Return [X, Y] of the center of cell containing provided text 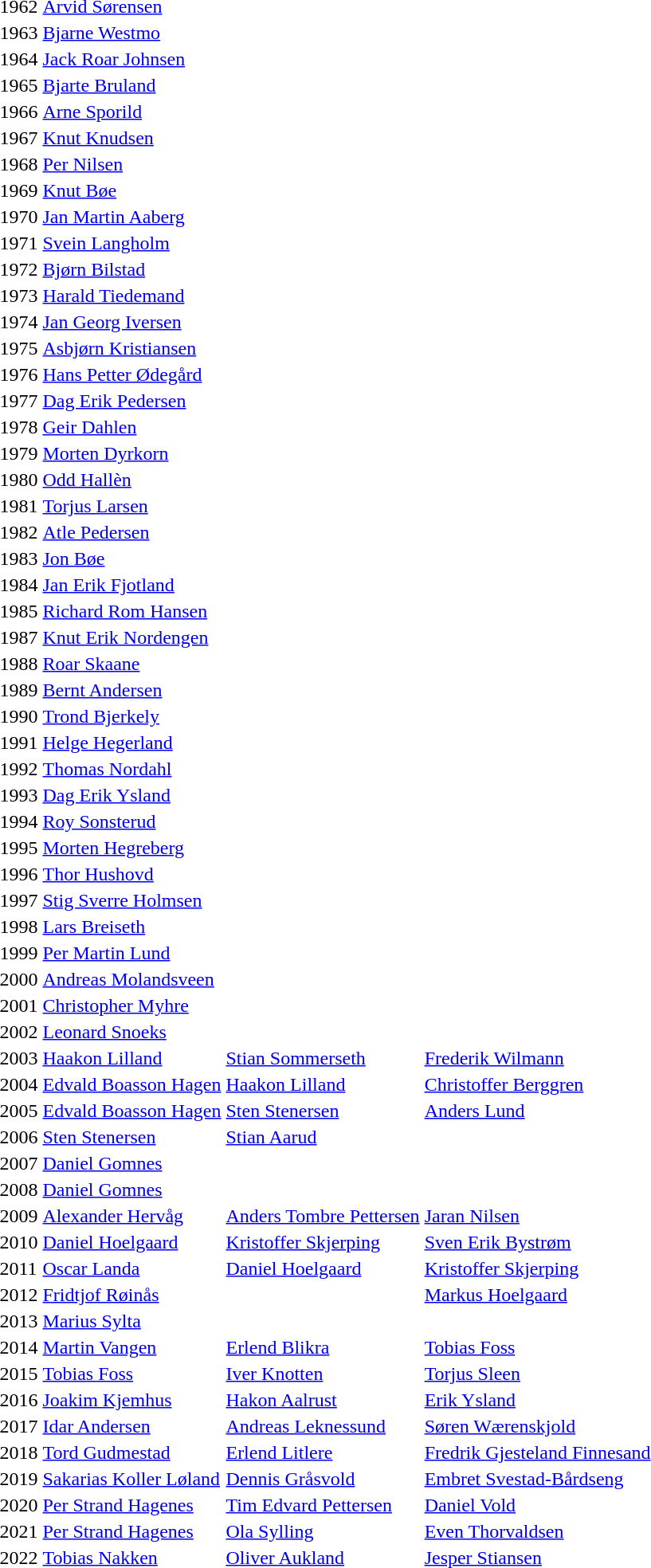
Christopher Myhre [132, 1005]
Roy Sonsterud [132, 821]
Oscar Landa [132, 1268]
Harald Tiedemand [132, 296]
Sakarias Koller Løland [132, 1479]
Bernt Andersen [132, 690]
Andreas Molandsveen [132, 979]
Thor Hushovd [132, 874]
Idar Andersen [132, 1426]
Fridtjof Røinås [132, 1295]
Morten Dyrkorn [132, 453]
Anders Tombre Pettersen [323, 1216]
Alexander Hervåg [132, 1216]
Leonard Snoeks [132, 1032]
Dag Erik Ysland [132, 795]
Jan Erik Fjotland [132, 585]
Ola Sylling [323, 1531]
Iver Knotten [323, 1374]
Trond Bjerkely [132, 716]
Helge Hegerland [132, 743]
Dennis Gråsvold [323, 1479]
Per Nilsen [132, 164]
Atle Pedersen [132, 532]
Jon Bøe [132, 559]
Hans Petter Ødegård [132, 374]
Knut Erik Nordengen [132, 637]
Bjarne Westmo [132, 33]
Jack Roar Johnsen [132, 59]
Erlend Litlere [323, 1452]
Arne Sporild [132, 112]
Richard Rom Hansen [132, 611]
Roar Skaane [132, 664]
Stig Sverre Holmsen [132, 900]
Hakon Aalrust [323, 1400]
Torjus Larsen [132, 506]
Kristoffer Skjerping [323, 1242]
Jan Martin Aaberg [132, 217]
Joakim Kjemhus [132, 1400]
Odd Hallèn [132, 480]
Per Martin Lund [132, 953]
Lars Breiseth [132, 927]
Marius Sylta [132, 1321]
Bjørn Bilstad [132, 269]
Tim Edvard Pettersen [323, 1505]
Geir Dahlen [132, 427]
Bjarte Bruland [132, 85]
Jan Georg Iversen [132, 322]
Martin Vangen [132, 1347]
Dag Erik Pedersen [132, 401]
Knut Bøe [132, 190]
Svein Langholm [132, 243]
Stian Sommerseth [323, 1058]
Tord Gudmestad [132, 1452]
Stian Aarud [323, 1137]
Morten Hegreberg [132, 848]
Andreas Leknessund [323, 1426]
Asbjørn Kristiansen [132, 348]
Erlend Blikra [323, 1347]
Knut Knudsen [132, 138]
Thomas Nordahl [132, 769]
Tobias Foss [132, 1374]
